Identify which cell holds the provided text, then report its (X, Y) central coordinate. 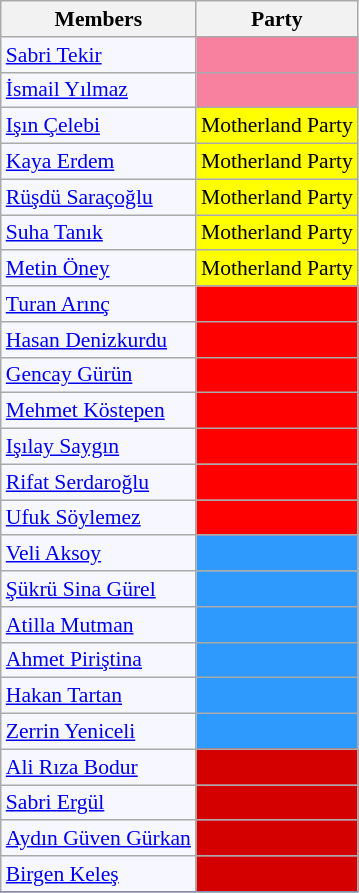
Birgen Keleş (98, 874)
Rüşdü Saraçoğlu (98, 197)
Veli Aksoy (98, 554)
Kaya Erdem (98, 162)
Ahmet Piriştina (98, 660)
Rifat Serdaroğlu (98, 482)
Turan Arınç (98, 304)
Suha Tanık (98, 233)
Mehmet Köstepen (98, 411)
Işılay Saygın (98, 447)
Ali Rıza Bodur (98, 767)
Sabri Tekir (98, 55)
Ufuk Söylemez (98, 518)
Party (277, 19)
İsmail Yılmaz (98, 90)
Metin Öney (98, 269)
Atilla Mutman (98, 625)
Gencay Gürün (98, 375)
Şükrü Sina Gürel (98, 589)
Zerrin Yeniceli (98, 732)
Sabri Ergül (98, 803)
Hakan Tartan (98, 696)
Işın Çelebi (98, 126)
Hasan Denizkurdu (98, 340)
Members (98, 19)
Aydın Güven Gürkan (98, 839)
